For the text-containing cell, return its midpoint in (X, Y) coordinate format. 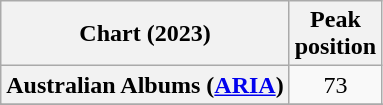
Chart (2023) (145, 34)
Peakposition (335, 34)
Australian Albums (ARIA) (145, 85)
73 (335, 85)
